Scan for the cell matching the given text and deliver its (X, Y) coordinate at center. 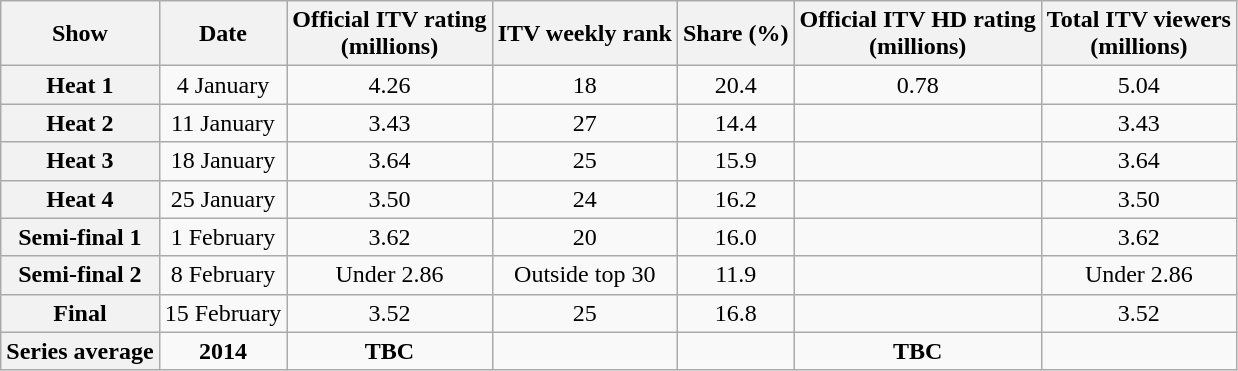
Official ITV HD rating(millions) (918, 34)
24 (584, 199)
16.0 (736, 237)
18 (584, 85)
11 January (223, 123)
Series average (80, 351)
5.04 (1138, 85)
Heat 2 (80, 123)
Final (80, 313)
15.9 (736, 161)
14.4 (736, 123)
Outside top 30 (584, 275)
20 (584, 237)
Date (223, 34)
Semi-final 2 (80, 275)
2014 (223, 351)
Official ITV rating(millions) (390, 34)
25 January (223, 199)
8 February (223, 275)
4 January (223, 85)
4.26 (390, 85)
20.4 (736, 85)
Share (%) (736, 34)
0.78 (918, 85)
1 February (223, 237)
15 February (223, 313)
16.2 (736, 199)
16.8 (736, 313)
Heat 1 (80, 85)
Heat 3 (80, 161)
Show (80, 34)
Semi-final 1 (80, 237)
27 (584, 123)
18 January (223, 161)
Total ITV viewers(millions) (1138, 34)
Heat 4 (80, 199)
11.9 (736, 275)
ITV weekly rank (584, 34)
